Extract the (X, Y) coordinate from the center of the cell holding the provided text.  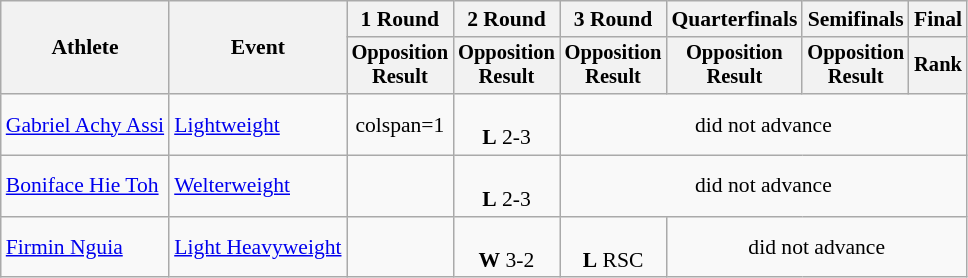
Final (938, 19)
W 3-2 (506, 248)
3 Round (614, 19)
Athlete (85, 48)
Quarterfinals (734, 19)
Gabriel Achy Assi (85, 124)
Firmin Nguia (85, 248)
Welterweight (258, 186)
Light Heavyweight (258, 248)
1 Round (400, 19)
Semifinals (856, 19)
colspan=1 (400, 124)
Boniface Hie Toh (85, 186)
Lightweight (258, 124)
2 Round (506, 19)
Event (258, 48)
L RSC (614, 248)
Rank (938, 66)
